Pinpoint the cell where the given text exists, returning its (x, y) midpoint coordinate. 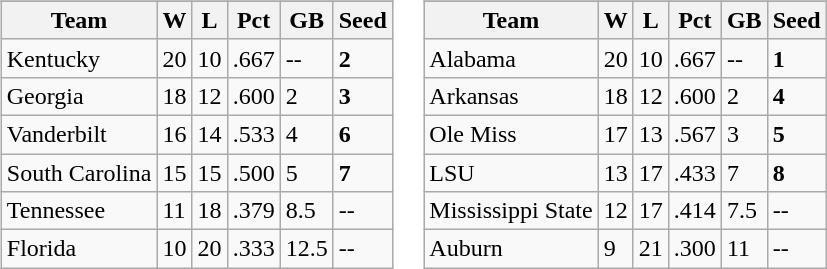
.300 (694, 249)
.433 (694, 173)
12.5 (306, 249)
8 (796, 173)
.333 (254, 249)
7.5 (744, 211)
8.5 (306, 211)
Arkansas (511, 96)
Vanderbilt (79, 134)
6 (362, 134)
16 (174, 134)
Mississippi State (511, 211)
1 (796, 58)
LSU (511, 173)
Georgia (79, 96)
South Carolina (79, 173)
.500 (254, 173)
Tennessee (79, 211)
21 (650, 249)
Alabama (511, 58)
14 (210, 134)
.379 (254, 211)
.567 (694, 134)
Ole Miss (511, 134)
Florida (79, 249)
.414 (694, 211)
Kentucky (79, 58)
9 (616, 249)
.533 (254, 134)
Auburn (511, 249)
